Pinpoint the cell where the given text exists, returning its [X, Y] midpoint coordinate. 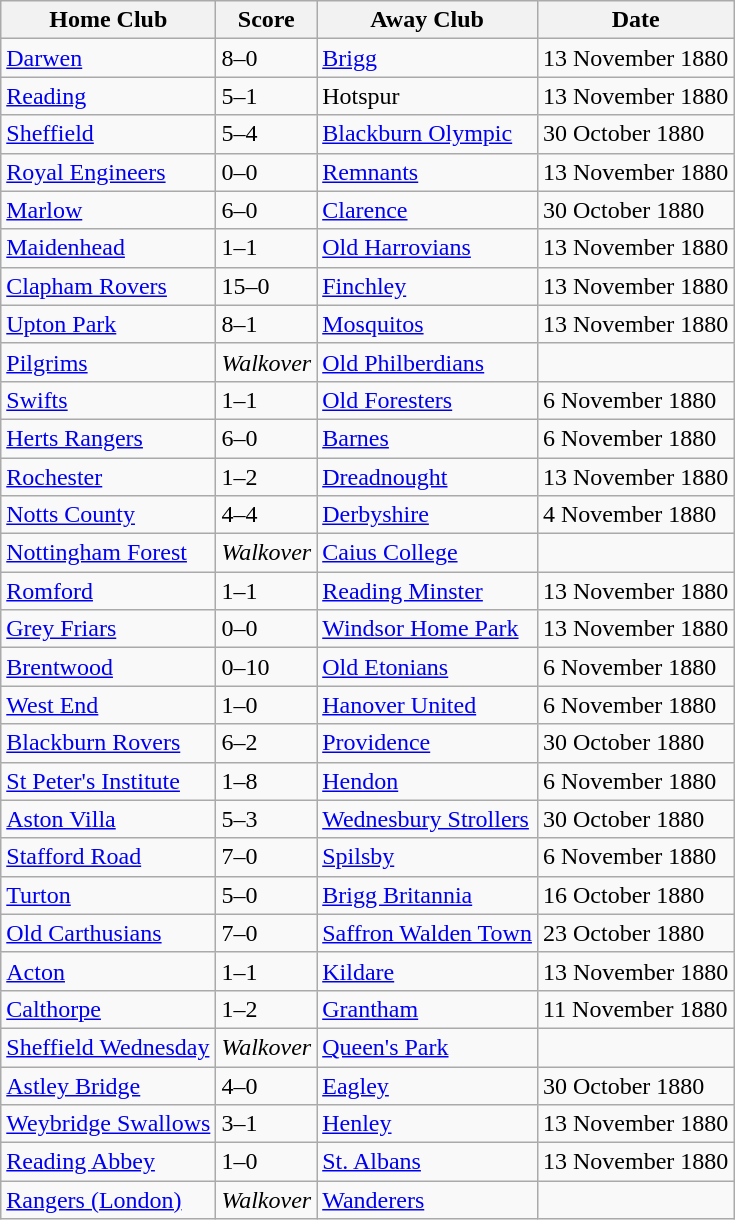
Reading [108, 96]
Finchley [428, 286]
Home Club [108, 20]
Reading Abbey [108, 1162]
8–1 [266, 324]
Marlow [108, 210]
Providence [428, 743]
Aston Villa [108, 819]
Blackburn Olympic [428, 134]
Henley [428, 1124]
Old Foresters [428, 400]
15–0 [266, 286]
Nottingham Forest [108, 553]
Maidenhead [108, 248]
Royal Engineers [108, 172]
Brigg [428, 58]
8–0 [266, 58]
Grey Friars [108, 629]
Mosquitos [428, 324]
Clarence [428, 210]
Acton [108, 971]
Brentwood [108, 667]
23 October 1880 [635, 933]
6–2 [266, 743]
Old Philberdians [428, 362]
Caius College [428, 553]
Old Carthusians [108, 933]
Score [266, 20]
Romford [108, 591]
Barnes [428, 438]
Rochester [108, 477]
St. Albans [428, 1162]
Swifts [108, 400]
Hanover United [428, 705]
Remnants [428, 172]
Upton Park [108, 324]
Saffron Walden Town [428, 933]
Astley Bridge [108, 1085]
Reading Minster [428, 591]
4–4 [266, 515]
4 November 1880 [635, 515]
Hotspur [428, 96]
5–3 [266, 819]
4–0 [266, 1085]
Queen's Park [428, 1047]
West End [108, 705]
5–0 [266, 895]
Brigg Britannia [428, 895]
Kildare [428, 971]
Sheffield [108, 134]
11 November 1880 [635, 1009]
Hendon [428, 781]
Date [635, 20]
Pilgrims [108, 362]
Away Club [428, 20]
Old Etonians [428, 667]
16 October 1880 [635, 895]
Windsor Home Park [428, 629]
Sheffield Wednesday [108, 1047]
Herts Rangers [108, 438]
Weybridge Swallows [108, 1124]
5–4 [266, 134]
Grantham [428, 1009]
0–10 [266, 667]
Stafford Road [108, 857]
Blackburn Rovers [108, 743]
Turton [108, 895]
Wednesbury Strollers [428, 819]
Notts County [108, 515]
Rangers (London) [108, 1200]
Old Harrovians [428, 248]
5–1 [266, 96]
Wanderers [428, 1200]
3–1 [266, 1124]
Dreadnought [428, 477]
Darwen [108, 58]
Eagley [428, 1085]
St Peter's Institute [108, 781]
Clapham Rovers [108, 286]
Calthorpe [108, 1009]
Derbyshire [428, 515]
1–8 [266, 781]
Spilsby [428, 857]
